Output the [x, y] coordinate of the center of the cell containing the given text.  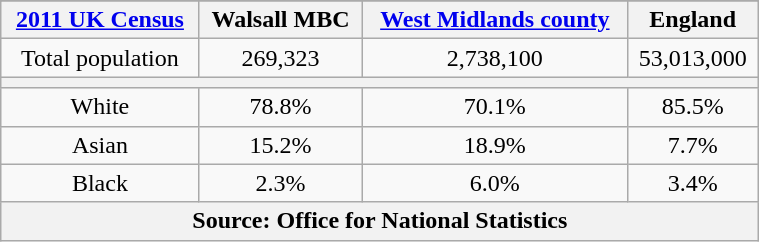
West Midlands county [496, 20]
15.2% [280, 145]
2,738,100 [496, 58]
Source: Office for National Statistics [380, 221]
Total population [100, 58]
Walsall MBC [280, 20]
18.9% [496, 145]
78.8% [280, 107]
269,323 [280, 58]
Asian [100, 145]
7.7% [692, 145]
Black [100, 183]
53,013,000 [692, 58]
2011 UK Census [100, 20]
85.5% [692, 107]
70.1% [496, 107]
2.3% [280, 183]
6.0% [496, 183]
White [100, 107]
England [692, 20]
3.4% [692, 183]
